Return the [X, Y] coordinate for the center point of the cell that contains the specified text.  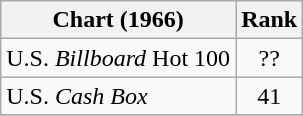
U.S. Billboard Hot 100 [118, 58]
Rank [270, 20]
41 [270, 96]
Chart (1966) [118, 20]
U.S. Cash Box [118, 96]
?? [270, 58]
